For the text-containing cell, return its midpoint in (X, Y) coordinate format. 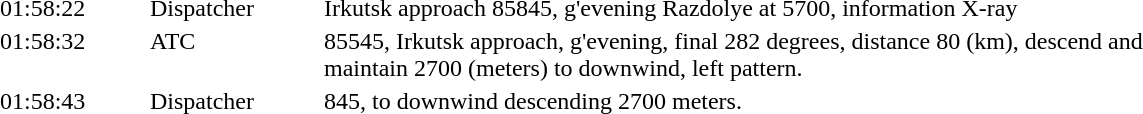
ATC (234, 54)
